From the cell containing the given text, extract its center point as [X, Y] coordinate. 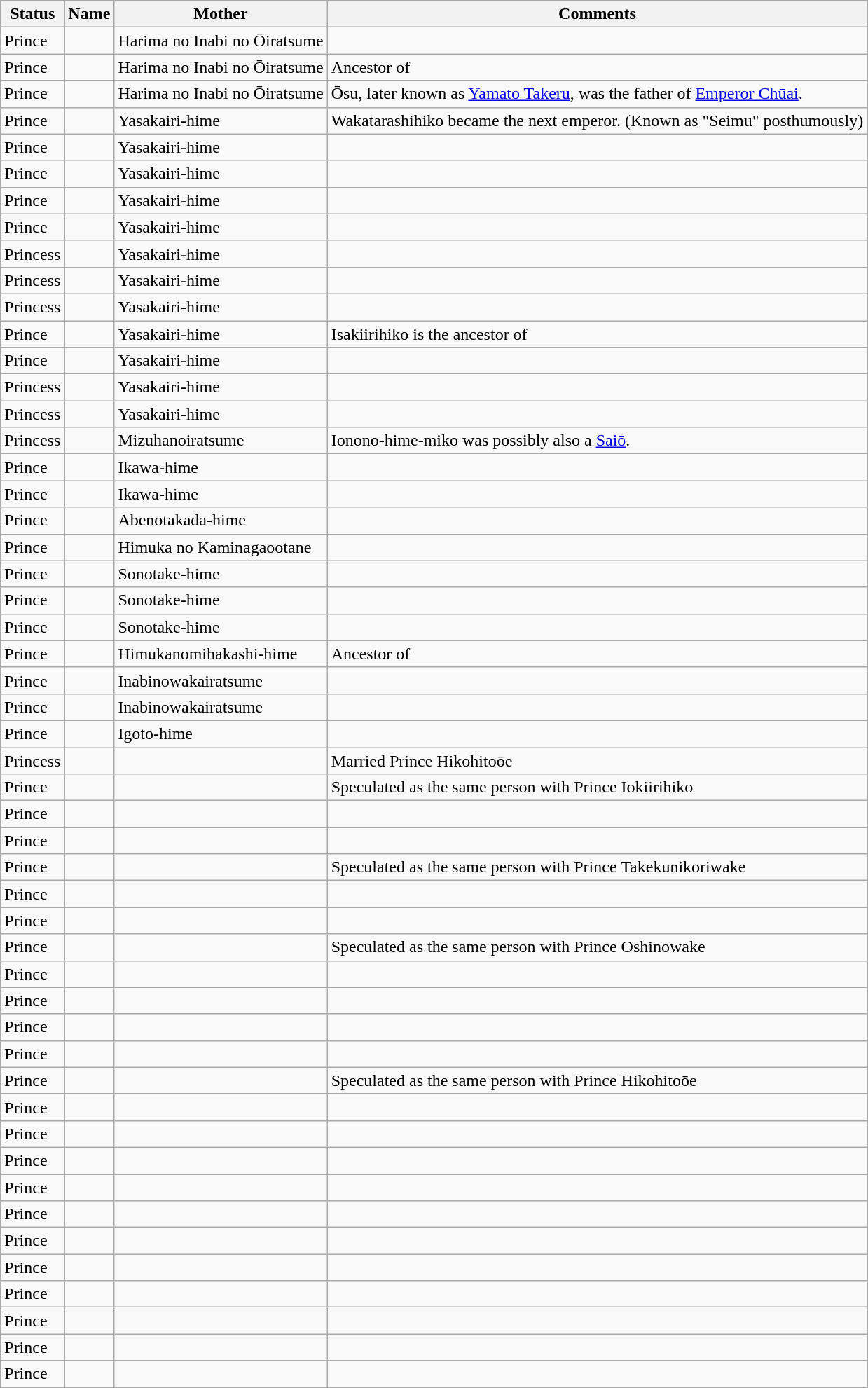
Ōsu, later known as Yamato Takeru, was the father of Emperor Chūai. [597, 94]
Name [90, 14]
Wakatarashihiko became the next emperor. (Known as "Seimu" posthumously) [597, 121]
Married Prince Hikohitoōe [597, 760]
Speculated as the same person with Prince Takekunikoriwake [597, 867]
Ionono-hime-miko was possibly also a Saiō. [597, 441]
Status [32, 14]
Isakiirihiko is the ancestor of [597, 334]
Abenotakada-hime [221, 521]
Speculated as the same person with Prince Hikohitoōe [597, 1080]
Mizuhanoiratsume [221, 441]
Himuka no Kaminagaootane [221, 547]
Himukanomihakashi-hime [221, 654]
Speculated as the same person with Prince Iokiirihiko [597, 788]
Comments [597, 14]
Igoto-hime [221, 734]
Mother [221, 14]
Speculated as the same person with Prince Oshinowake [597, 947]
